Search for the cell housing the specified text and yield its [x, y] center coordinate. 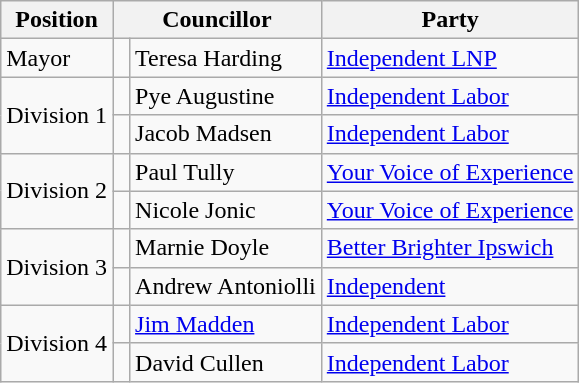
Paul Tully [226, 172]
Marnie Doyle [226, 248]
David Cullen [226, 362]
Better Brighter Ipswich [450, 248]
Division 2 [57, 191]
Jacob Madsen [226, 134]
Party [450, 20]
Nicole Jonic [226, 210]
Teresa Harding [226, 58]
Mayor [57, 58]
Pye Augustine [226, 96]
Independent LNP [450, 58]
Councillor [216, 20]
Andrew Antoniolli [226, 286]
Division 4 [57, 343]
Independent [450, 286]
Position [57, 20]
Division 1 [57, 115]
Division 3 [57, 267]
Jim Madden [226, 324]
